Return [X, Y] of the center of cell containing provided text 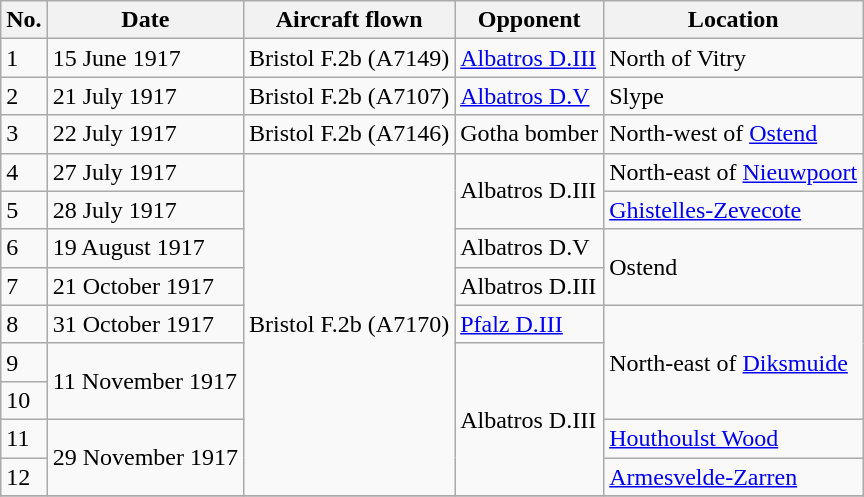
Ghistelles-Zevecote [734, 210]
Opponent [530, 20]
4 [24, 172]
North-east of Diksmuide [734, 362]
11 [24, 438]
Aircraft flown [350, 20]
7 [24, 286]
21 July 1917 [145, 96]
19 August 1917 [145, 248]
31 October 1917 [145, 324]
5 [24, 210]
22 July 1917 [145, 134]
15 June 1917 [145, 58]
Bristol F.2b (A7149) [350, 58]
29 November 1917 [145, 457]
Bristol F.2b (A7107) [350, 96]
2 [24, 96]
Date [145, 20]
Houthoulst Wood [734, 438]
21 October 1917 [145, 286]
Slype [734, 96]
North-west of Ostend [734, 134]
1 [24, 58]
Pfalz D.III [530, 324]
No. [24, 20]
10 [24, 400]
12 [24, 477]
Ostend [734, 267]
Bristol F.2b (A7170) [350, 324]
28 July 1917 [145, 210]
9 [24, 362]
11 November 1917 [145, 381]
Gotha bomber [530, 134]
27 July 1917 [145, 172]
Location [734, 20]
North-east of Nieuwpoort [734, 172]
3 [24, 134]
Armesvelde-Zarren [734, 477]
North of Vitry [734, 58]
8 [24, 324]
6 [24, 248]
Bristol F.2b (A7146) [350, 134]
